Output the [X, Y] coordinate of the center of the cell containing the given text.  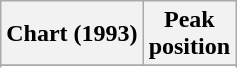
Peakposition [189, 34]
Chart (1993) [72, 34]
